Identify which cell holds the provided text, then report its [X, Y] central coordinate. 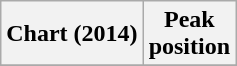
Peakposition [189, 34]
Chart (2014) [72, 34]
